Detect which cell encompasses the target text, then output its [x, y] center coordinate. 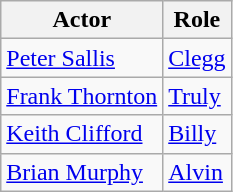
Keith Clifford [82, 134]
Actor [82, 20]
Truly [197, 96]
Alvin [197, 172]
Peter Sallis [82, 58]
Billy [197, 134]
Brian Murphy [82, 172]
Clegg [197, 58]
Role [197, 20]
Frank Thornton [82, 96]
